Find where the given text appears and provide that cell's center as (X, Y) coordinate. 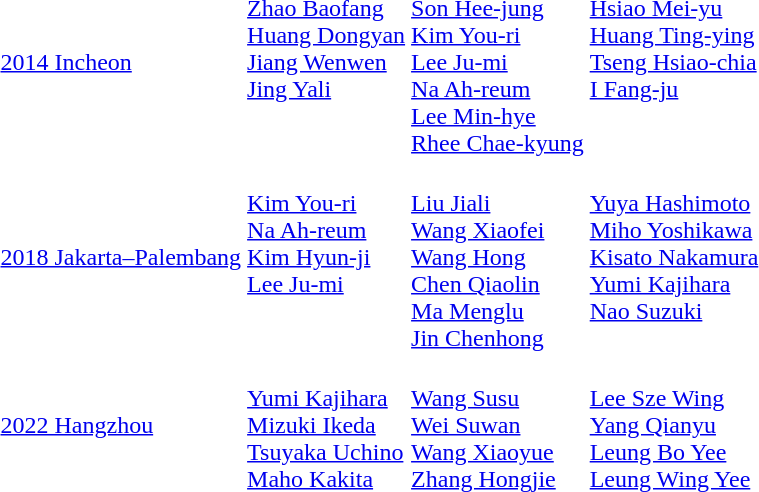
Liu JialiWang XiaofeiWang HongChen QiaolinMa MengluJin Chenhong (498, 257)
Kim You-riNa Ah-reumKim Hyun-jiLee Ju-mi (326, 257)
